Extract the [x, y] coordinate from the center of the cell holding the provided text.  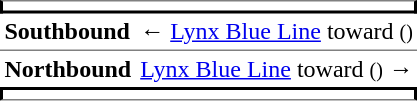
Southbound [68, 33]
Northbound [68, 69]
